Determine the (X, Y) coordinate at the center of the cell enclosing the given text.  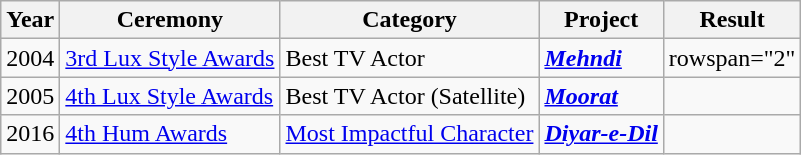
2004 (30, 58)
Category (410, 20)
4th Hum Awards (170, 134)
Project (601, 20)
rowspan="2" (732, 58)
Most Impactful Character (410, 134)
Best TV Actor (410, 58)
Result (732, 20)
Mehndi (601, 58)
Diyar-e-Dil (601, 134)
3rd Lux Style Awards (170, 58)
2005 (30, 96)
Moorat (601, 96)
2016 (30, 134)
Year (30, 20)
4th Lux Style Awards (170, 96)
Ceremony (170, 20)
Best TV Actor (Satellite) (410, 96)
